Search for the cell housing the specified text and yield its (x, y) center coordinate. 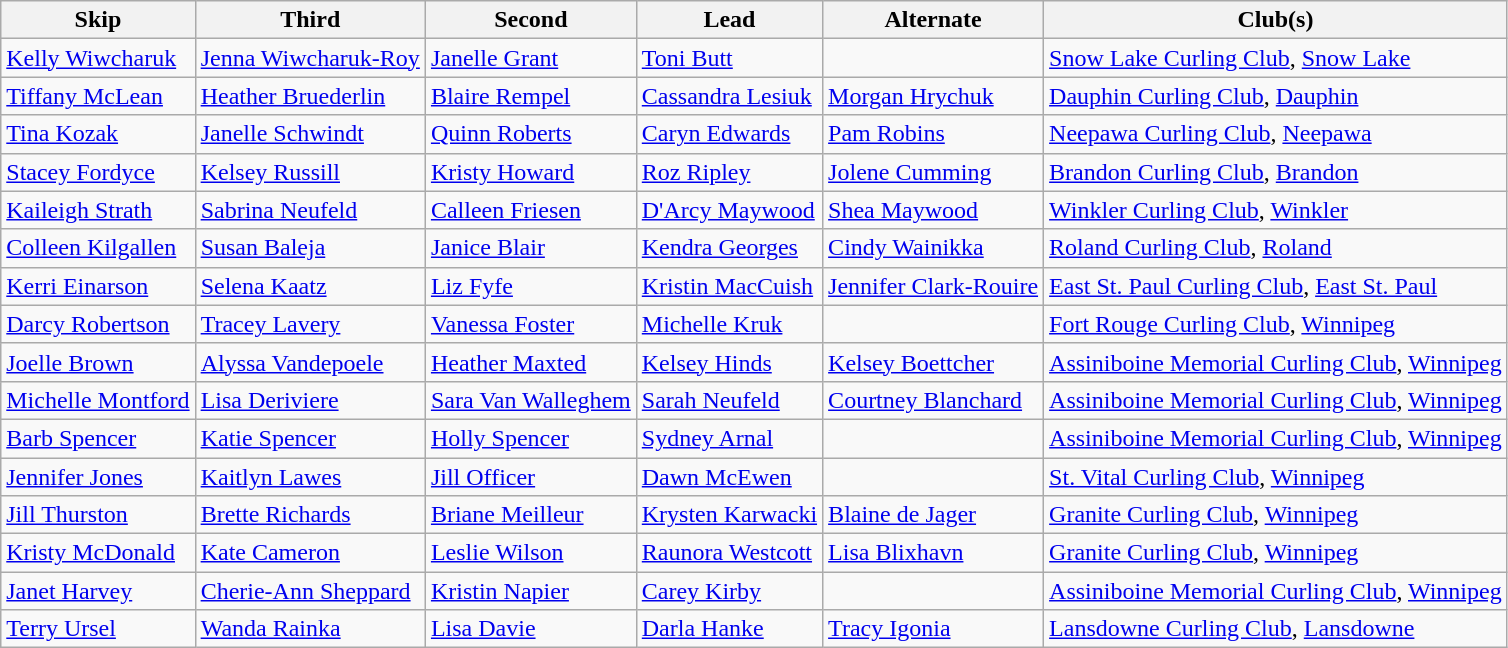
Cassandra Lesiuk (729, 96)
Kerri Einarson (98, 286)
Vanessa Foster (530, 324)
Skip (98, 20)
Sabrina Neufeld (310, 210)
Sarah Neufeld (729, 400)
Pam Robins (934, 134)
Lisa Deriviere (310, 400)
Kristy Howard (530, 172)
Roland Curling Club, Roland (1276, 248)
Tiffany McLean (98, 96)
Kelsey Russill (310, 172)
Jolene Cumming (934, 172)
Brette Richards (310, 515)
Joelle Brown (98, 362)
Jennifer Jones (98, 477)
Kelly Wiwcharuk (98, 58)
Cindy Wainikka (934, 248)
Carey Kirby (729, 591)
Blaine de Jager (934, 515)
Kate Cameron (310, 553)
Heather Bruederlin (310, 96)
Brandon Curling Club, Brandon (1276, 172)
Tracey Lavery (310, 324)
Morgan Hrychuk (934, 96)
Jennifer Clark-Rouire (934, 286)
Winkler Curling Club, Winkler (1276, 210)
Third (310, 20)
Kaileigh Strath (98, 210)
Calleen Friesen (530, 210)
Katie Spencer (310, 438)
Kristy McDonald (98, 553)
Toni Butt (729, 58)
Michelle Montford (98, 400)
East St. Paul Curling Club, East St. Paul (1276, 286)
Janelle Schwindt (310, 134)
Tracy Igonia (934, 629)
Heather Maxted (530, 362)
Stacey Fordyce (98, 172)
Alternate (934, 20)
Jenna Wiwcharuk-Roy (310, 58)
Darla Hanke (729, 629)
Lisa Blixhavn (934, 553)
Neepawa Curling Club, Neepawa (1276, 134)
Krysten Karwacki (729, 515)
D'Arcy Maywood (729, 210)
Terry Ursel (98, 629)
Liz Fyfe (530, 286)
Michelle Kruk (729, 324)
Tina Kozak (98, 134)
Susan Baleja (310, 248)
Janice Blair (530, 248)
St. Vital Curling Club, Winnipeg (1276, 477)
Colleen Kilgallen (98, 248)
Dawn McEwen (729, 477)
Roz Ripley (729, 172)
Snow Lake Curling Club, Snow Lake (1276, 58)
Kristin Napier (530, 591)
Kristin MacCuish (729, 286)
Sydney Arnal (729, 438)
Courtney Blanchard (934, 400)
Janet Harvey (98, 591)
Blaire Rempel (530, 96)
Wanda Rainka (310, 629)
Selena Kaatz (310, 286)
Briane Meilleur (530, 515)
Jill Officer (530, 477)
Club(s) (1276, 20)
Kendra Georges (729, 248)
Barb Spencer (98, 438)
Lisa Davie (530, 629)
Caryn Edwards (729, 134)
Lansdowne Curling Club, Lansdowne (1276, 629)
Sara Van Walleghem (530, 400)
Alyssa Vandepoele (310, 362)
Second (530, 20)
Kaitlyn Lawes (310, 477)
Darcy Robertson (98, 324)
Holly Spencer (530, 438)
Dauphin Curling Club, Dauphin (1276, 96)
Kelsey Boettcher (934, 362)
Lead (729, 20)
Shea Maywood (934, 210)
Fort Rouge Curling Club, Winnipeg (1276, 324)
Cherie-Ann Sheppard (310, 591)
Quinn Roberts (530, 134)
Kelsey Hinds (729, 362)
Raunora Westcott (729, 553)
Janelle Grant (530, 58)
Leslie Wilson (530, 553)
Jill Thurston (98, 515)
